Scan for the cell matching the given text and deliver its (X, Y) coordinate at center. 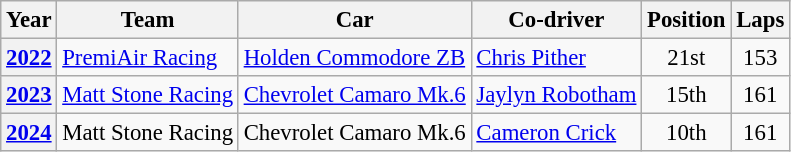
Team (148, 20)
PremiAir Racing (148, 58)
10th (686, 133)
Holden Commodore ZB (354, 58)
Year (29, 20)
Car (354, 20)
Laps (760, 20)
Chris Pither (556, 58)
153 (760, 58)
Co-driver (556, 20)
15th (686, 95)
2023 (29, 95)
2024 (29, 133)
Jaylyn Robotham (556, 95)
2022 (29, 58)
Position (686, 20)
21st (686, 58)
Cameron Crick (556, 133)
